Capture the cell that displays the provided text and extract its (X, Y) central coordinate. 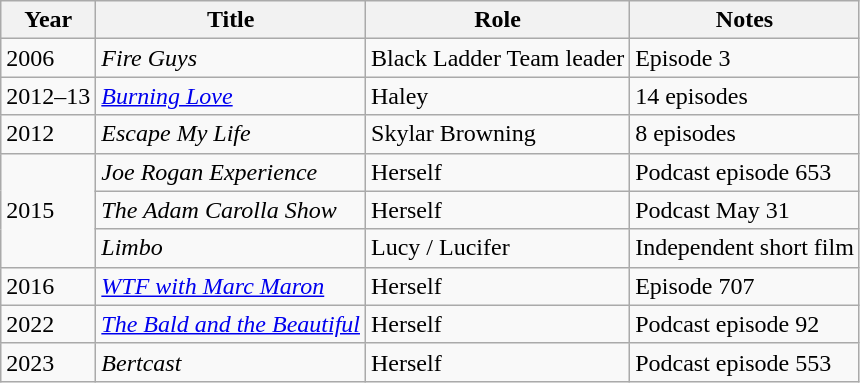
14 episodes (745, 96)
2012 (48, 134)
2006 (48, 58)
Independent short film (745, 248)
Black Ladder Team leader (498, 58)
Episode 707 (745, 286)
WTF with Marc Maron (231, 286)
Episode 3 (745, 58)
Skylar Browning (498, 134)
2016 (48, 286)
Podcast May 31 (745, 210)
2012–13 (48, 96)
Podcast episode 653 (745, 172)
Title (231, 20)
2022 (48, 324)
Notes (745, 20)
Fire Guys (231, 58)
Bertcast (231, 362)
2015 (48, 210)
Podcast episode 553 (745, 362)
8 episodes (745, 134)
Year (48, 20)
The Adam Carolla Show (231, 210)
Haley (498, 96)
The Bald and the Beautiful (231, 324)
Burning Love (231, 96)
Podcast episode 92 (745, 324)
Escape My Life (231, 134)
Joe Rogan Experience (231, 172)
Role (498, 20)
Limbo (231, 248)
Lucy / Lucifer (498, 248)
2023 (48, 362)
